Identify which cell holds the provided text, then report its (x, y) central coordinate. 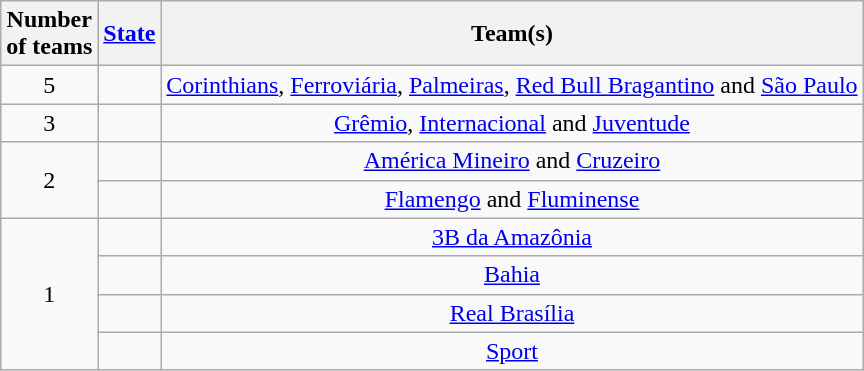
Flamengo and Fluminense (512, 199)
Grêmio, Internacional and Juventude (512, 123)
Corinthians, Ferroviária, Palmeiras, Red Bull Bragantino and São Paulo (512, 85)
3B da Amazônia (512, 237)
Team(s) (512, 34)
1 (50, 294)
Sport (512, 351)
2 (50, 180)
Real Brasília (512, 313)
5 (50, 85)
Bahia (512, 275)
América Mineiro and Cruzeiro (512, 161)
Numberof teams (50, 34)
State (130, 34)
3 (50, 123)
